Locate the cell with the specified text and output its (X, Y) center coordinate. 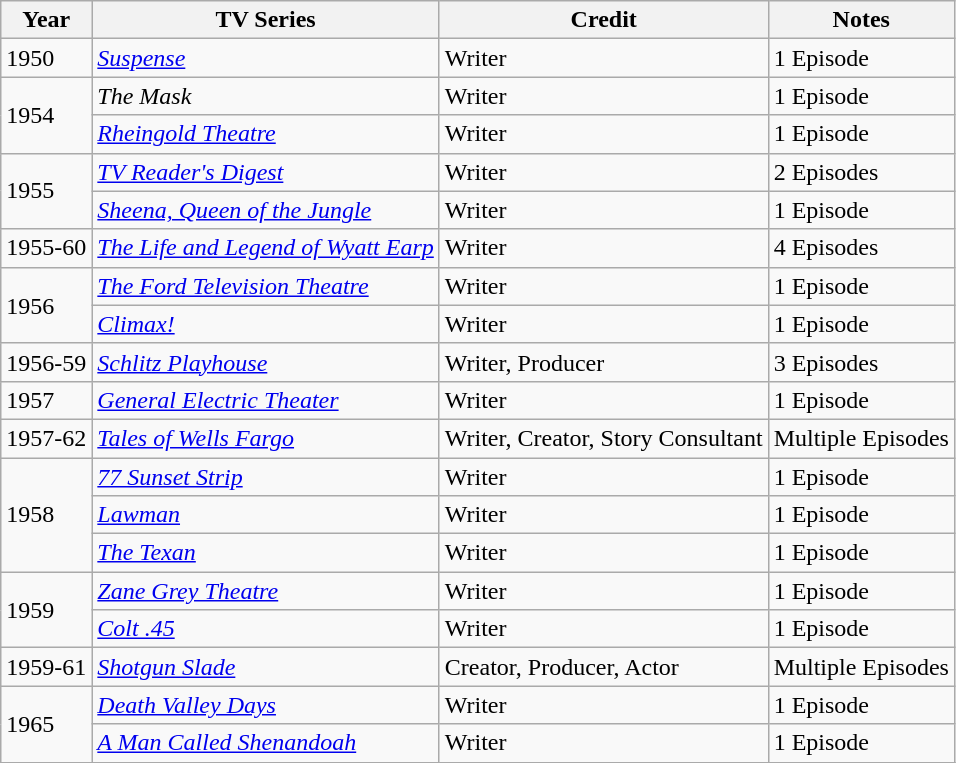
4 Episodes (861, 248)
General Electric Theater (266, 400)
1958 (46, 515)
Rheingold Theatre (266, 134)
Year (46, 20)
Credit (604, 20)
A Man Called Shenandoah (266, 743)
Writer, Producer (604, 362)
1954 (46, 115)
1950 (46, 58)
The Ford Television Theatre (266, 286)
Creator, Producer, Actor (604, 667)
TV Reader's Digest (266, 172)
77 Sunset Strip (266, 477)
Writer, Creator, Story Consultant (604, 438)
1955 (46, 191)
2 Episodes (861, 172)
Notes (861, 20)
Climax! (266, 324)
Suspense (266, 58)
1957-62 (46, 438)
Lawman (266, 515)
Death Valley Days (266, 705)
The Mask (266, 96)
Sheena, Queen of the Jungle (266, 210)
Tales of Wells Fargo (266, 438)
The Life and Legend of Wyatt Earp (266, 248)
1955-60 (46, 248)
1957 (46, 400)
3 Episodes (861, 362)
1965 (46, 724)
1956 (46, 305)
Zane Grey Theatre (266, 591)
TV Series (266, 20)
Schlitz Playhouse (266, 362)
The Texan (266, 553)
1956-59 (46, 362)
1959-61 (46, 667)
1959 (46, 610)
Shotgun Slade (266, 667)
Colt .45 (266, 629)
